Output the [x, y] coordinate of the center of the cell containing the given text.  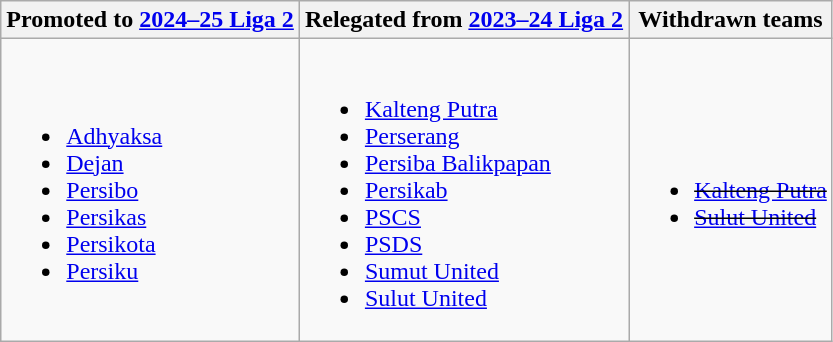
Promoted to 2024–25 Liga 2 [150, 20]
AdhyaksaDejanPersiboPersikasPersikotaPersiku [150, 190]
Withdrawn teams [731, 20]
Kalteng PutraSulut United [731, 190]
Kalteng PutraPerserangPersiba BalikpapanPersikabPSCSPSDSSumut UnitedSulut United [464, 190]
Relegated from 2023–24 Liga 2 [464, 20]
